Capture the cell that displays the provided text and extract its [X, Y] central coordinate. 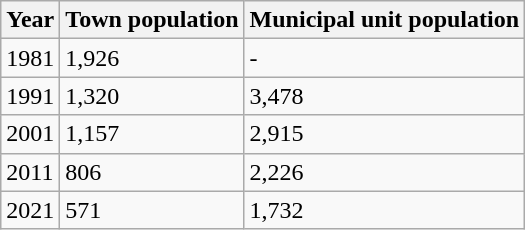
1,320 [152, 96]
2,226 [384, 172]
2011 [30, 172]
Town population [152, 20]
Year [30, 20]
- [384, 58]
1,157 [152, 134]
3,478 [384, 96]
2,915 [384, 134]
1,926 [152, 58]
1991 [30, 96]
806 [152, 172]
1,732 [384, 210]
Municipal unit population [384, 20]
2021 [30, 210]
571 [152, 210]
1981 [30, 58]
2001 [30, 134]
